Extract the [x, y] coordinate from the center of the cell holding the provided text.  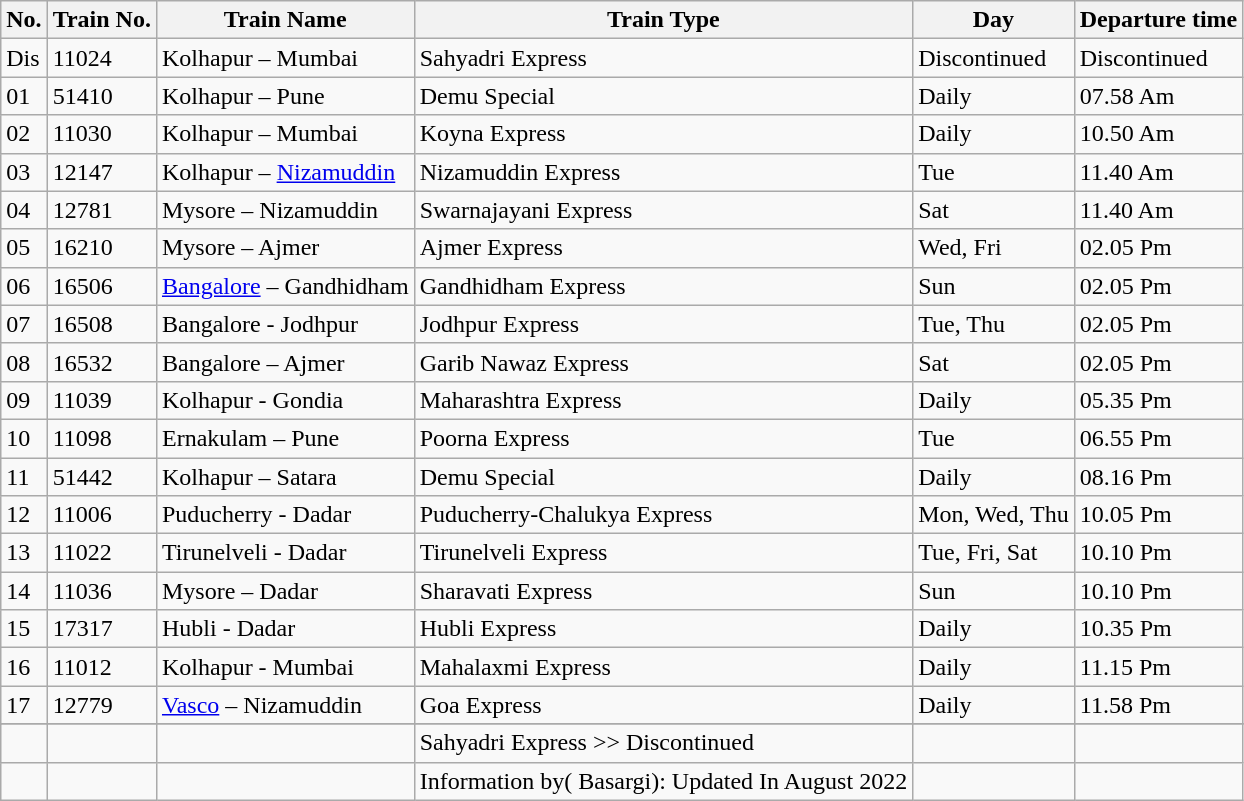
Nizamuddin Express [664, 172]
Hubli Express [664, 629]
07 [24, 324]
11.15 Pm [1158, 667]
Ernakulam – Pune [285, 438]
11022 [102, 553]
11 [24, 477]
Train Type [664, 20]
16506 [102, 286]
Puducherry - Dadar [285, 515]
Tue, Fri, Sat [994, 553]
11030 [102, 134]
51410 [102, 96]
16210 [102, 248]
Information by( Basargi): Updated In August 2022 [664, 781]
12147 [102, 172]
16 [24, 667]
Bangalore – Ajmer [285, 362]
Mysore – Ajmer [285, 248]
11036 [102, 591]
Poorna Express [664, 438]
Mahalaxmi Express [664, 667]
Ajmer Express [664, 248]
Day [994, 20]
11024 [102, 58]
11012 [102, 667]
17 [24, 705]
Dis [24, 58]
Koyna Express [664, 134]
Puducherry-Chalukya Express [664, 515]
16532 [102, 362]
Sahyadri Express >> Discontinued [664, 743]
11.58 Pm [1158, 705]
Jodhpur Express [664, 324]
Wed, Fri [994, 248]
10.50 Am [1158, 134]
09 [24, 400]
06 [24, 286]
12 [24, 515]
Kolhapur – Pune [285, 96]
03 [24, 172]
Sahyadri Express [664, 58]
Mysore – Dadar [285, 591]
Tirunelveli Express [664, 553]
08.16 Pm [1158, 477]
Maharashtra Express [664, 400]
02 [24, 134]
Train Name [285, 20]
12779 [102, 705]
07.58 Am [1158, 96]
Swarnajayani Express [664, 210]
01 [24, 96]
Vasco – Nizamuddin [285, 705]
Sharavati Express [664, 591]
Tue, Thu [994, 324]
16508 [102, 324]
Kolhapur – Satara [285, 477]
04 [24, 210]
Train No. [102, 20]
11098 [102, 438]
05.35 Pm [1158, 400]
No. [24, 20]
51442 [102, 477]
Bangalore – Gandhidham [285, 286]
Garib Nawaz Express [664, 362]
Departure time [1158, 20]
Hubli - Dadar [285, 629]
06.55 Pm [1158, 438]
12781 [102, 210]
08 [24, 362]
11006 [102, 515]
05 [24, 248]
10.05 Pm [1158, 515]
17317 [102, 629]
Mysore – Nizamuddin [285, 210]
14 [24, 591]
Kolhapur - Mumbai [285, 667]
10 [24, 438]
Tirunelveli - Dadar [285, 553]
Bangalore - Jodhpur [285, 324]
Kolhapur – Nizamuddin [285, 172]
13 [24, 553]
Goa Express [664, 705]
15 [24, 629]
Mon, Wed, Thu [994, 515]
Kolhapur - Gondia [285, 400]
11039 [102, 400]
10.35 Pm [1158, 629]
Gandhidham Express [664, 286]
